Detect which cell encompasses the target text, then output its [X, Y] center coordinate. 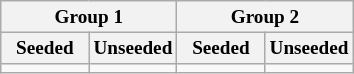
Group 1 [89, 17]
Group 2 [265, 17]
